Determine the [x, y] coordinate at the center of the cell enclosing the given text.  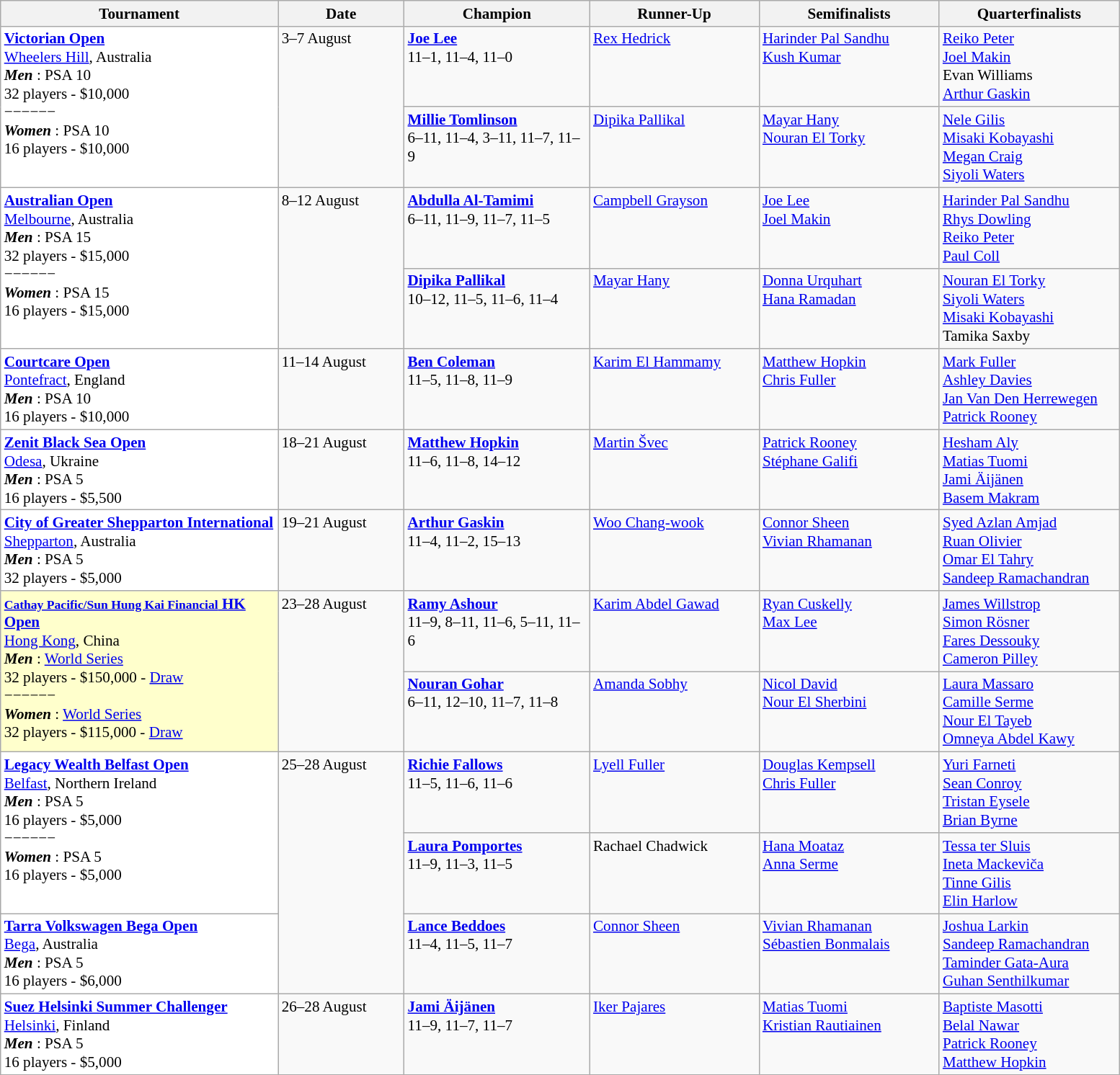
Donna Urquhart Hana Ramadan [849, 308]
Harinder Pal Sandhu Kush Kumar [849, 66]
Woo Chang-wook [675, 550]
Dipika Pallikal [675, 147]
3–7 August [342, 107]
Ramy Ashour11–9, 8–11, 11–6, 5–11, 11–6 [497, 631]
Rex Hedrick [675, 66]
Runner-Up [675, 13]
Karim Abdel Gawad [675, 631]
Millie Tomlinson6–11, 11–4, 3–11, 11–7, 11–9 [497, 147]
Richie Fallows11–5, 11–6, 11–6 [497, 793]
Mayar Hany Nouran El Torky [849, 147]
Laura Massaro Camille Serme Nour El Tayeb Omneya Abdel Kawy [1029, 712]
Nicol David Nour El Sherbini [849, 712]
Mark Fuller Ashley Davies Jan Van Den Herrewegen Patrick Rooney [1029, 389]
Douglas Kempsell Chris Fuller [849, 793]
Matthew Hopkin11–6, 11–8, 14–12 [497, 470]
Syed Azlan Amjad Ruan Olivier Omar El Tahry Sandeep Ramachandran [1029, 550]
Nouran Gohar6–11, 12–10, 11–7, 11–8 [497, 712]
Lance Beddoes11–4, 11–5, 11–7 [497, 954]
Rachael Chadwick [675, 873]
8–12 August [342, 268]
Connor Sheen Vivian Rhamanan [849, 550]
Joshua Larkin Sandeep Ramachandran Taminder Gata-Aura Guhan Senthilkumar [1029, 954]
Dipika Pallikal10–12, 11–5, 11–6, 11–4 [497, 308]
Australian Open Melbourne, Australia Men : PSA 1532 players - $15,000−−−−−− Women : PSA 1516 players - $15,000 [140, 268]
Jami Äijänen11–9, 11–7, 11–7 [497, 1035]
James Willstrop Simon Rösner Fares Dessouky Cameron Pilley [1029, 631]
Suez Helsinki Summer Challenger Helsinki, Finland Men : PSA 516 players - $5,000 [140, 1035]
Tessa ter Sluis Ineta Mackeviča Tinne Gilis Elin Harlow [1029, 873]
18–21 August [342, 470]
Campbell Grayson [675, 228]
Nele Gilis Misaki Kobayashi Megan Craig Siyoli Waters [1029, 147]
23–28 August [342, 672]
Lyell Fuller [675, 793]
Courtcare Open Pontefract, England Men : PSA 1016 players - $10,000 [140, 389]
Joe Lee Joel Makin [849, 228]
11–14 August [342, 389]
Martin Švec [675, 470]
Tournament [140, 13]
25–28 August [342, 873]
City of Greater Shepparton International Shepparton, Australia Men : PSA 532 players - $5,000 [140, 550]
Champion [497, 13]
Legacy Wealth Belfast Open Belfast, Northern Ireland Men : PSA 516 players - $5,000−−−−−− Women : PSA 516 players - $5,000 [140, 833]
19–21 August [342, 550]
Date [342, 13]
Hesham Aly Matias Tuomi Jami Äijänen Basem Makram [1029, 470]
26–28 August [342, 1035]
Ben Coleman11–5, 11–8, 11–9 [497, 389]
Victorian Open Wheelers Hill, Australia Men : PSA 1032 players - $10,000−−−−−− Women : PSA 1016 players - $10,000 [140, 107]
Amanda Sobhy [675, 712]
Hana Moataz Anna Serme [849, 873]
Iker Pajares [675, 1035]
Ryan Cuskelly Max Lee [849, 631]
Patrick Rooney Stéphane Galifi [849, 470]
Mayar Hany [675, 308]
Connor Sheen [675, 954]
Zenit Black Sea Open Odesa, Ukraine Men : PSA 516 players - $5,500 [140, 470]
Harinder Pal Sandhu Rhys Dowling Reiko Peter Paul Coll [1029, 228]
Karim El Hammamy [675, 389]
Abdulla Al-Tamimi6–11, 11–9, 11–7, 11–5 [497, 228]
Laura Pomportes11–9, 11–3, 11–5 [497, 873]
Yuri Farneti Sean Conroy Tristan Eysele Brian Byrne [1029, 793]
Matias Tuomi Kristian Rautiainen [849, 1035]
Semifinalists [849, 13]
Joe Lee11–1, 11–4, 11–0 [497, 66]
Matthew Hopkin Chris Fuller [849, 389]
Nouran El Torky Siyoli Waters Misaki Kobayashi Tamika Saxby [1029, 308]
Tarra Volkswagen Bega Open Bega, Australia Men : PSA 516 players - $6,000 [140, 954]
Vivian Rhamanan Sébastien Bonmalais [849, 954]
Reiko Peter Joel Makin Evan Williams Arthur Gaskin [1029, 66]
Arthur Gaskin11–4, 11–2, 15–13 [497, 550]
Quarterfinalists [1029, 13]
Baptiste Masotti Belal Nawar Patrick Rooney Matthew Hopkin [1029, 1035]
